Scan for the cell matching the given text and deliver its [x, y] coordinate at center. 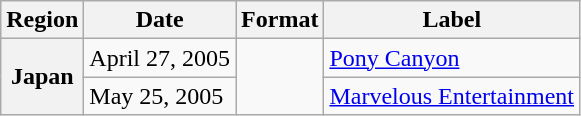
Japan [42, 77]
Region [42, 20]
April 27, 2005 [160, 58]
May 25, 2005 [160, 96]
Pony Canyon [452, 58]
Marvelous Entertainment [452, 96]
Label [452, 20]
Date [160, 20]
Format [280, 20]
